Search for the cell housing the specified text and yield its [X, Y] center coordinate. 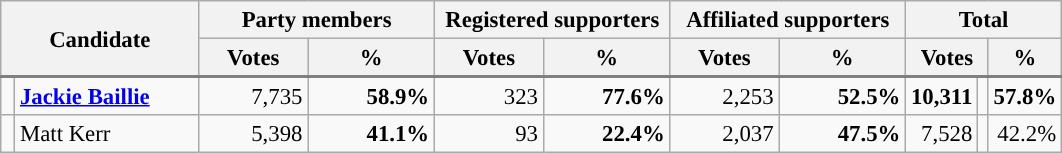
7,528 [942, 134]
52.5% [842, 96]
41.1% [372, 134]
2,253 [724, 96]
10,311 [942, 96]
22.4% [606, 134]
Party members [317, 20]
5,398 [254, 134]
Total [984, 20]
77.6% [606, 96]
Candidate [100, 39]
57.8% [1024, 96]
Affiliated supporters [788, 20]
Registered supporters [552, 20]
Jackie Baillie [107, 96]
93 [488, 134]
58.9% [372, 96]
2,037 [724, 134]
47.5% [842, 134]
7,735 [254, 96]
323 [488, 96]
42.2% [1024, 134]
Matt Kerr [107, 134]
